From the cell containing the given text, extract its center point as (x, y) coordinate. 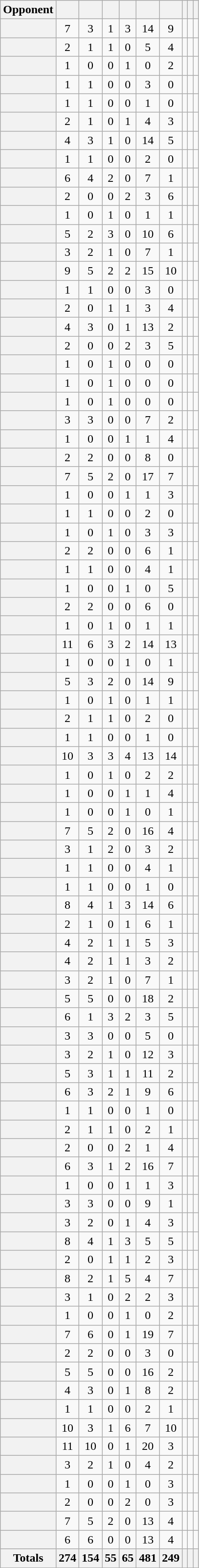
Opponent (28, 10)
481 (148, 1558)
65 (128, 1558)
15 (148, 271)
19 (148, 1334)
154 (91, 1558)
20 (148, 1446)
274 (67, 1558)
55 (111, 1558)
18 (148, 998)
12 (148, 1054)
249 (171, 1558)
Totals (28, 1558)
17 (148, 476)
